Return the (X, Y) coordinate for the center point of the cell that contains the specified text.  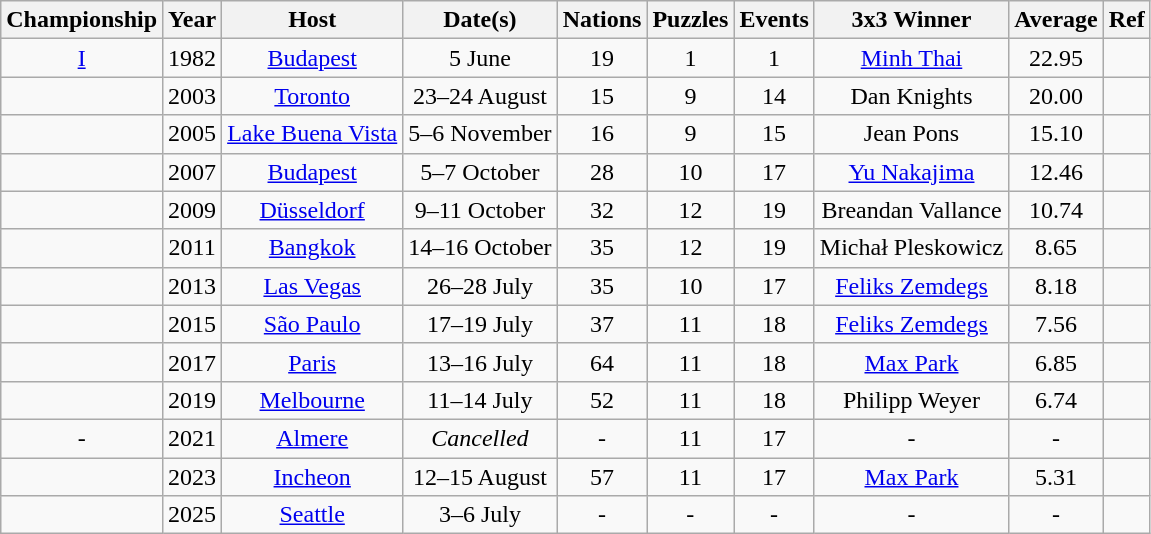
6.74 (1056, 400)
Düsseldorf (312, 210)
5 June (480, 58)
Jean Pons (911, 134)
Ref (1126, 20)
2013 (192, 286)
Breandan Vallance (911, 210)
6.85 (1056, 362)
5–6 November (480, 134)
3–6 July (480, 515)
Average (1056, 20)
Toronto (312, 96)
8.18 (1056, 286)
22.95 (1056, 58)
23–24 August (480, 96)
Paris (312, 362)
Dan Knights (911, 96)
2015 (192, 324)
57 (602, 477)
2007 (192, 172)
2003 (192, 96)
26–28 July (480, 286)
12–15 August (480, 477)
3x3 Winner (911, 20)
I (82, 58)
17–19 July (480, 324)
2005 (192, 134)
Michał Pleskowicz (911, 248)
Events (774, 20)
2023 (192, 477)
Bangkok (312, 248)
2019 (192, 400)
Almere (312, 438)
10.74 (1056, 210)
2021 (192, 438)
2025 (192, 515)
Las Vegas (312, 286)
Lake Buena Vista (312, 134)
32 (602, 210)
São Paulo (312, 324)
2017 (192, 362)
5–7 October (480, 172)
64 (602, 362)
52 (602, 400)
2011 (192, 248)
11–14 July (480, 400)
9–11 October (480, 210)
Date(s) (480, 20)
28 (602, 172)
Yu Nakajima (911, 172)
2009 (192, 210)
20.00 (1056, 96)
37 (602, 324)
Year (192, 20)
Minh Thai (911, 58)
Host (312, 20)
Philipp Weyer (911, 400)
14 (774, 96)
13–16 July (480, 362)
1982 (192, 58)
5.31 (1056, 477)
8.65 (1056, 248)
7.56 (1056, 324)
14–16 October (480, 248)
Nations (602, 20)
12.46 (1056, 172)
Cancelled (480, 438)
16 (602, 134)
Seattle (312, 515)
15.10 (1056, 134)
Championship (82, 20)
Melbourne (312, 400)
Puzzles (690, 20)
Incheon (312, 477)
